Find where the given text appears and provide that cell's center as [x, y] coordinate. 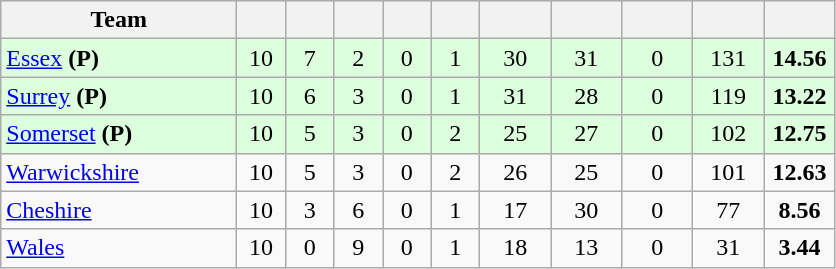
13 [586, 248]
Warwickshire [119, 172]
18 [516, 248]
Team [119, 20]
101 [728, 172]
3.44 [800, 248]
9 [358, 248]
102 [728, 134]
Essex (P) [119, 58]
Somerset (P) [119, 134]
17 [516, 210]
28 [586, 96]
12.63 [800, 172]
7 [310, 58]
Wales [119, 248]
131 [728, 58]
26 [516, 172]
Surrey (P) [119, 96]
8.56 [800, 210]
14.56 [800, 58]
Cheshire [119, 210]
13.22 [800, 96]
77 [728, 210]
27 [586, 134]
119 [728, 96]
12.75 [800, 134]
